Output the (x, y) coordinate of the center of the cell containing the given text.  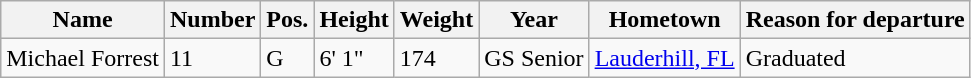
Year (534, 20)
G (288, 58)
Number (212, 20)
6' 1" (354, 58)
Height (354, 20)
GS Senior (534, 58)
Graduated (855, 58)
Weight (436, 20)
Name (83, 20)
Lauderhill, FL (664, 58)
Pos. (288, 20)
174 (436, 58)
Michael Forrest (83, 58)
11 (212, 58)
Hometown (664, 20)
Reason for departure (855, 20)
